Pinpoint the cell where the given text exists, returning its (X, Y) midpoint coordinate. 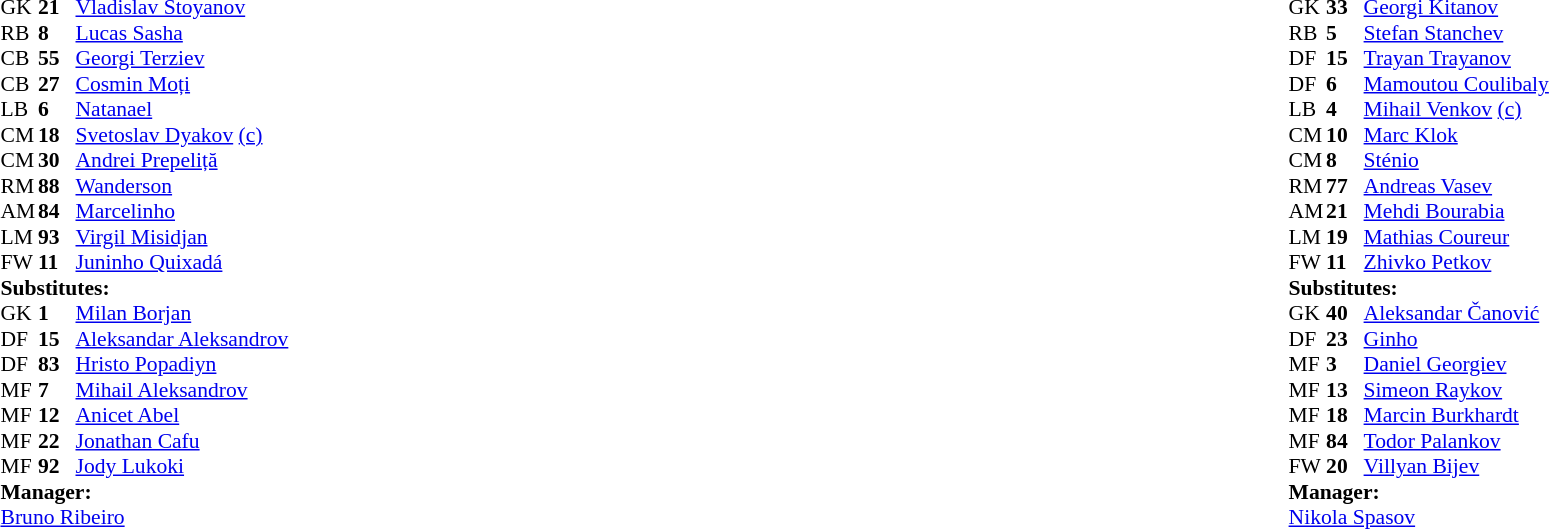
83 (57, 365)
Sténio (1456, 161)
Virgil Misidjan (182, 237)
Daniel Georgiev (1456, 365)
19 (1345, 237)
93 (57, 237)
Jonathan Cafu (182, 441)
Natanael (182, 109)
Andreas Vasev (1456, 186)
23 (1345, 339)
Mehdi Bourabia (1456, 211)
1 (57, 313)
Mathias Coureur (1456, 237)
92 (57, 467)
Jody Lukoki (182, 467)
Juninho Quixadá (182, 263)
Mamoutou Coulibaly (1456, 84)
13 (1345, 390)
Marcin Burkhardt (1456, 415)
Aleksandar Aleksandrov (182, 339)
Lucas Sasha (182, 33)
12 (57, 415)
Ginho (1456, 339)
7 (57, 390)
Wanderson (182, 186)
Andrei Prepeliță (182, 161)
Mihail Venkov (c) (1456, 109)
Marcelinho (182, 211)
40 (1345, 313)
Svetoslav Dyakov (c) (182, 135)
Stefan Stanchev (1456, 33)
Marc Klok (1456, 135)
Anicet Abel (182, 415)
30 (57, 161)
10 (1345, 135)
Hristo Popadiyn (182, 365)
22 (57, 441)
Cosmin Moți (182, 84)
5 (1345, 33)
Todor Palankov (1456, 441)
Georgi Terziev (182, 59)
Aleksandar Čanović (1456, 313)
Mihail Aleksandrov (182, 390)
Villyan Bijev (1456, 467)
Zhivko Petkov (1456, 263)
77 (1345, 186)
Simeon Raykov (1456, 390)
55 (57, 59)
21 (1345, 211)
27 (57, 84)
3 (1345, 365)
Milan Borjan (182, 313)
88 (57, 186)
Trayan Trayanov (1456, 59)
4 (1345, 109)
20 (1345, 467)
